Output the (X, Y) coordinate of the center of the cell containing the given text.  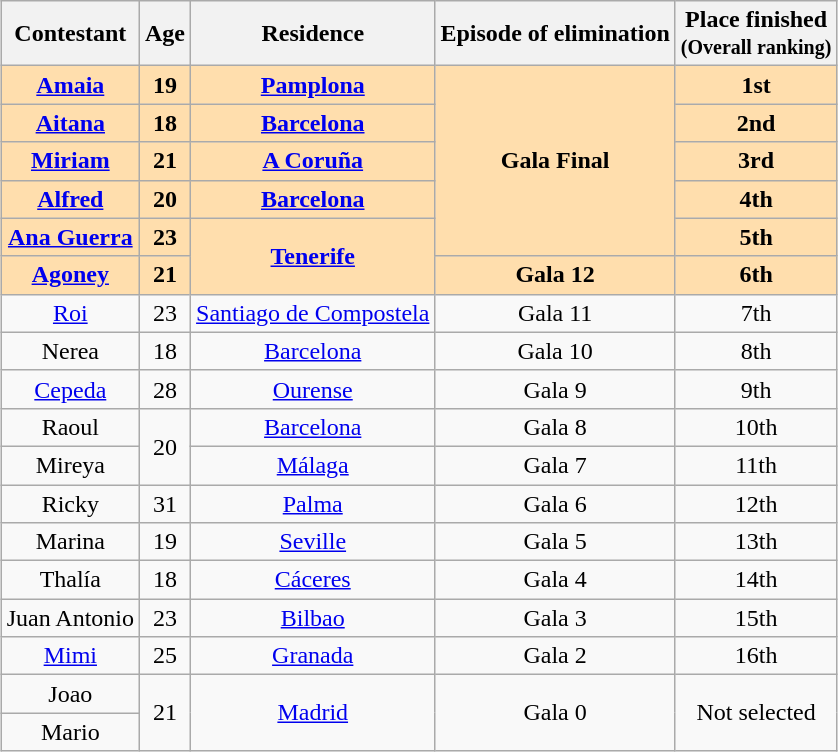
Pamplona (313, 85)
Alfred (70, 199)
31 (166, 503)
Roi (70, 313)
Not selected (756, 713)
Gala 3 (555, 618)
Amaia (70, 85)
Gala 2 (555, 656)
Granada (313, 656)
Ricky (70, 503)
7th (756, 313)
A Coruña (313, 161)
Gala 10 (555, 351)
Place finished(Overall ranking) (756, 34)
Gala 4 (555, 580)
Cáceres (313, 580)
Gala 12 (555, 275)
Madrid (313, 713)
Juan Antonio (70, 618)
12th (756, 503)
Residence (313, 34)
15th (756, 618)
3rd (756, 161)
Joao (70, 694)
Raoul (70, 427)
Gala 11 (555, 313)
9th (756, 389)
8th (756, 351)
Aitana (70, 123)
Gala 6 (555, 503)
Bilbao (313, 618)
11th (756, 465)
1st (756, 85)
Nerea (70, 351)
2nd (756, 123)
Santiago de Compostela (313, 313)
Tenerife (313, 256)
Agoney (70, 275)
Age (166, 34)
Gala 0 (555, 713)
Mireya (70, 465)
Gala 5 (555, 542)
Ourense (313, 389)
16th (756, 656)
Contestant (70, 34)
Ana Guerra (70, 237)
Mario (70, 732)
Cepeda (70, 389)
Episode of elimination (555, 34)
Gala 8 (555, 427)
14th (756, 580)
Miriam (70, 161)
Thalía (70, 580)
Gala 9 (555, 389)
13th (756, 542)
5th (756, 237)
Málaga (313, 465)
4th (756, 199)
Marina (70, 542)
Gala 7 (555, 465)
28 (166, 389)
Seville (313, 542)
25 (166, 656)
6th (756, 275)
Mimi (70, 656)
Palma (313, 503)
10th (756, 427)
Gala Final (555, 161)
